Extract the (x, y) coordinate from the center of the cell holding the provided text.  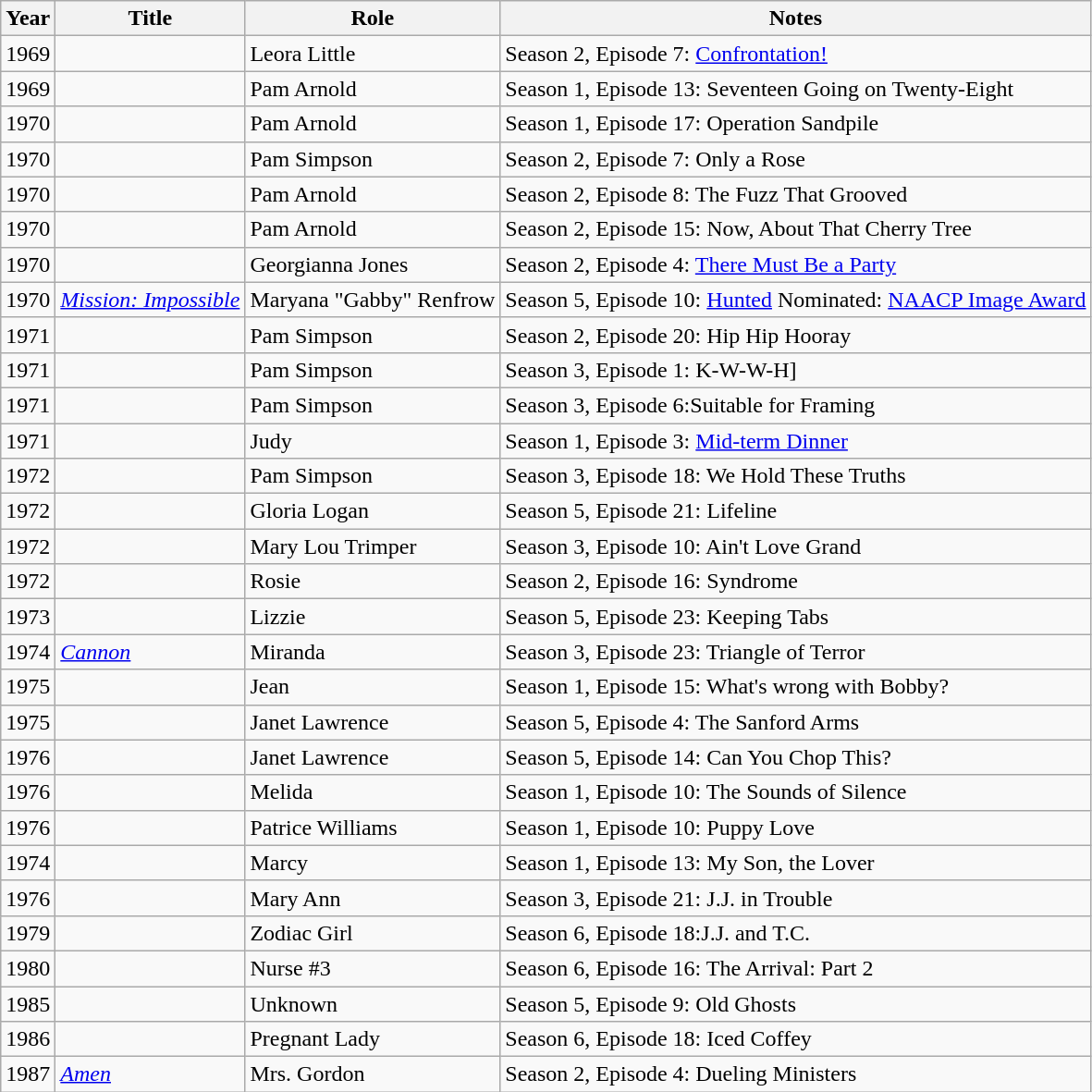
Patrice Williams (373, 828)
Season 1, Episode 17: Operation Sandpile (795, 124)
1980 (28, 968)
Season 1, Episode 13: Seventeen Going on Twenty-Eight (795, 89)
Mrs. Gordon (373, 1074)
Season 3, Episode 21: J.J. in Trouble (795, 898)
Season 5, Episode 10: Hunted Nominated: NAACP Image Award (795, 300)
Season 3, Episode 6:Suitable for Framing (795, 405)
Season 1, Episode 3: Mid-term Dinner (795, 441)
Season 2, Episode 4: There Must Be a Party (795, 264)
Marcy (373, 863)
Season 3, Episode 18: We Hold These Truths (795, 476)
Season 3, Episode 23: Triangle of Terror (795, 652)
Mission: Impossible (150, 300)
Year (28, 18)
1986 (28, 1039)
Gloria Logan (373, 511)
Season 6, Episode 18:J.J. and T.C. (795, 933)
Season 2, Episode 15: Now, About That Cherry Tree (795, 229)
Season 5, Episode 21: Lifeline (795, 511)
Pregnant Lady (373, 1039)
Season 2, Episode 7: Only a Rose (795, 159)
Lizzie (373, 617)
Miranda (373, 652)
Role (373, 18)
Season 6, Episode 16: The Arrival: Part 2 (795, 968)
Melida (373, 792)
Season 2, Episode 7: Confrontation! (795, 54)
Season 5, Episode 9: Old Ghosts (795, 1003)
Georgianna Jones (373, 264)
Season 5, Episode 4: The Sanford Arms (795, 722)
1979 (28, 933)
Season 2, Episode 20: Hip Hip Hooray (795, 335)
Season 1, Episode 13: My Son, the Lover (795, 863)
Mary Lou Trimper (373, 546)
Nurse #3 (373, 968)
Jean (373, 687)
1987 (28, 1074)
Maryana "Gabby" Renfrow (373, 300)
Mary Ann (373, 898)
1985 (28, 1003)
Zodiac Girl (373, 933)
Cannon (150, 652)
Season 6, Episode 18: Iced Coffey (795, 1039)
Rosie (373, 582)
Season 5, Episode 14: Can You Chop This? (795, 757)
Season 2, Episode 16: Syndrome (795, 582)
Season 2, Episode 8: The Fuzz That Grooved (795, 194)
Season 3, Episode 10: Ain't Love Grand (795, 546)
Title (150, 18)
Season 1, Episode 10: Puppy Love (795, 828)
Judy (373, 441)
Notes (795, 18)
Season 1, Episode 15: What's wrong with Bobby? (795, 687)
1973 (28, 617)
Amen (150, 1074)
Season 5, Episode 23: Keeping Tabs (795, 617)
Season 1, Episode 10: The Sounds of Silence (795, 792)
Unknown (373, 1003)
Leora Little (373, 54)
Season 3, Episode 1: K-W-W-H] (795, 370)
Season 2, Episode 4: Dueling Ministers (795, 1074)
